Return [x, y] of the center of cell containing provided text 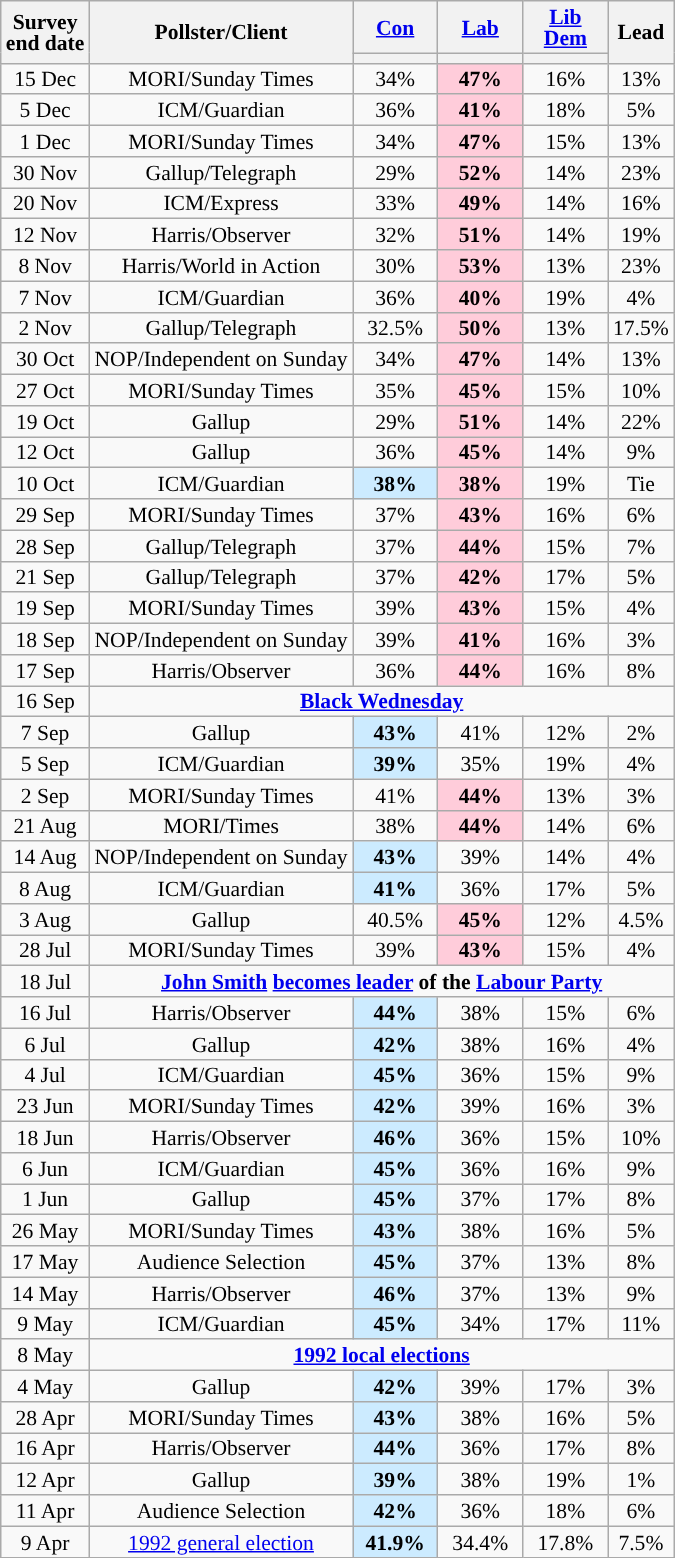
10 Oct [46, 484]
34.4% [480, 1542]
30 Oct [46, 360]
1992 general election [220, 1542]
8 Nov [46, 266]
15 Dec [46, 78]
12 Oct [46, 452]
1992 local elections [381, 1356]
6 Jun [46, 1168]
19 Sep [46, 608]
Lib Dem [566, 27]
22% [641, 422]
40.5% [396, 920]
21 Sep [46, 576]
19 Oct [46, 422]
28 Apr [46, 1418]
6 Jul [46, 1044]
2 Sep [46, 794]
27 Oct [46, 390]
32% [396, 234]
52% [480, 172]
8 Aug [46, 888]
11% [641, 1324]
28 Jul [46, 950]
7.5% [641, 1542]
32.5% [396, 328]
Tie [641, 484]
53% [480, 266]
21 Aug [46, 826]
12 Apr [46, 1480]
Black Wednesday [381, 702]
17.8% [566, 1542]
18 Sep [46, 640]
Lab [480, 27]
1 Jun [46, 1200]
18 Jul [46, 982]
7% [641, 546]
40% [480, 296]
16 Sep [46, 702]
2 Nov [46, 328]
Surveyend date [46, 32]
17 May [46, 1262]
11 Apr [46, 1510]
17 Sep [46, 670]
12 Nov [46, 234]
1 Dec [46, 142]
16 Jul [46, 1012]
26 May [46, 1230]
30 Nov [46, 172]
1% [641, 1480]
5 Sep [46, 764]
4 May [46, 1386]
4 Jul [46, 1074]
Con [396, 27]
20 Nov [46, 204]
2% [641, 732]
23 Jun [46, 1106]
18 Jun [46, 1138]
17.5% [641, 328]
5 Dec [46, 110]
9 May [46, 1324]
14 May [46, 1292]
8 May [46, 1356]
50% [480, 328]
MORI/Times [220, 826]
Harris/World in Action [220, 266]
49% [480, 204]
14 Aug [46, 858]
ICM/Express [220, 204]
4.5% [641, 920]
16 Apr [46, 1448]
John Smith becomes leader of the Labour Party [381, 982]
9 Apr [46, 1542]
Pollster/Client [220, 32]
33% [396, 204]
3 Aug [46, 920]
Lead [641, 32]
41.9% [396, 1542]
28 Sep [46, 546]
29 Sep [46, 514]
7 Nov [46, 296]
30% [396, 266]
7 Sep [46, 732]
